Capture the cell that displays the provided text and extract its [X, Y] central coordinate. 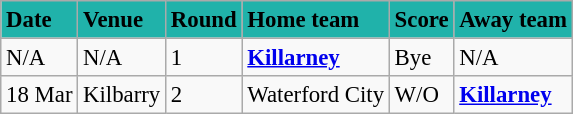
Waterford City [316, 94]
Score [422, 19]
1 [204, 57]
Date [40, 19]
Venue [122, 19]
Home team [316, 19]
Bye [422, 57]
Kilbarry [122, 94]
W/O [422, 94]
2 [204, 94]
Away team [513, 19]
18 Mar [40, 94]
Round [204, 19]
